Determine the (X, Y) coordinate at the center of the cell enclosing the given text.  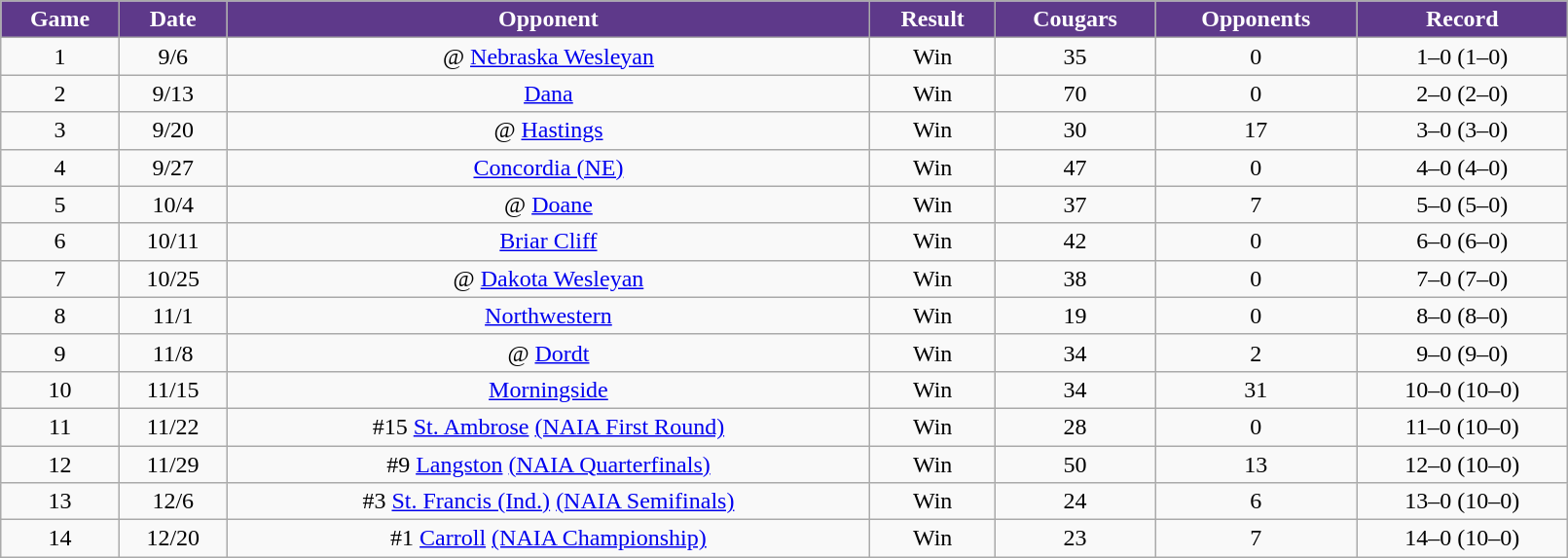
@ Doane (549, 205)
#15 St. Ambrose (NAIA First Round) (549, 427)
30 (1075, 130)
11/1 (173, 316)
12 (60, 465)
38 (1075, 279)
47 (1075, 167)
11 (60, 427)
#1 Carroll (NAIA Championship) (549, 539)
24 (1075, 502)
12/20 (173, 539)
2–0 (2–0) (1462, 93)
#3 St. Francis (Ind.) (NAIA Semifinals) (549, 502)
Game (60, 19)
Briar Cliff (549, 242)
3–0 (3–0) (1462, 130)
9–0 (9–0) (1462, 353)
4–0 (4–0) (1462, 167)
7–0 (7–0) (1462, 279)
14 (60, 539)
Date (173, 19)
31 (1256, 390)
42 (1075, 242)
@ Dakota Wesleyan (549, 279)
10–0 (10–0) (1462, 390)
11/15 (173, 390)
12–0 (10–0) (1462, 465)
23 (1075, 539)
5 (60, 205)
19 (1075, 316)
Opponents (1256, 19)
11/22 (173, 427)
@ Dordt (549, 353)
1 (60, 56)
9/27 (173, 167)
Result (932, 19)
@ Nebraska Wesleyan (549, 56)
Concordia (NE) (549, 167)
50 (1075, 465)
9/13 (173, 93)
5–0 (5–0) (1462, 205)
#9 Langston (NAIA Quarterfinals) (549, 465)
10/11 (173, 242)
17 (1256, 130)
35 (1075, 56)
9 (60, 353)
11/8 (173, 353)
14–0 (10–0) (1462, 539)
4 (60, 167)
28 (1075, 427)
Opponent (549, 19)
8–0 (8–0) (1462, 316)
70 (1075, 93)
Morningside (549, 390)
Cougars (1075, 19)
Record (1462, 19)
9/20 (173, 130)
10 (60, 390)
13–0 (10–0) (1462, 502)
9/6 (173, 56)
8 (60, 316)
11/29 (173, 465)
6–0 (6–0) (1462, 242)
3 (60, 130)
11–0 (10–0) (1462, 427)
@ Hastings (549, 130)
Dana (549, 93)
10/25 (173, 279)
37 (1075, 205)
12/6 (173, 502)
10/4 (173, 205)
Northwestern (549, 316)
1–0 (1–0) (1462, 56)
